Output the [X, Y] coordinate of the center of the cell containing the given text.  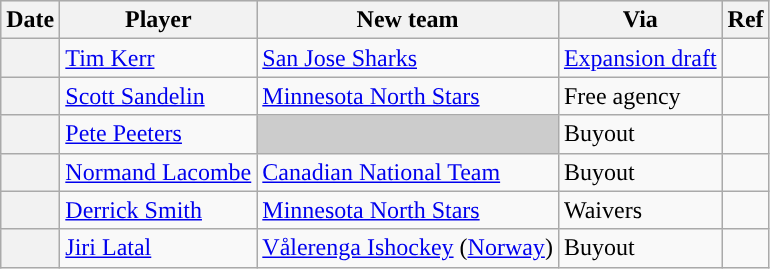
San Jose Sharks [408, 58]
Canadian National Team [408, 172]
Free agency [640, 96]
Normand Lacombe [158, 172]
Ref [746, 20]
Date [30, 20]
Derrick Smith [158, 210]
Scott Sandelin [158, 96]
Jiri Latal [158, 248]
Expansion draft [640, 58]
Player [158, 20]
Via [640, 20]
New team [408, 20]
Pete Peeters [158, 134]
Waivers [640, 210]
Tim Kerr [158, 58]
Vålerenga Ishockey (Norway) [408, 248]
